From the cell containing the given text, extract its center point as (x, y) coordinate. 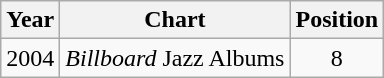
2004 (30, 58)
Position (337, 20)
Year (30, 20)
Billboard Jazz Albums (175, 58)
Chart (175, 20)
8 (337, 58)
